Determine the (x, y) coordinate at the center of the cell enclosing the given text.  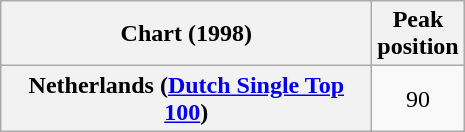
Chart (1998) (186, 34)
90 (418, 98)
Netherlands (Dutch Single Top 100) (186, 98)
Peakposition (418, 34)
